From the cell containing the given text, extract its center point as (X, Y) coordinate. 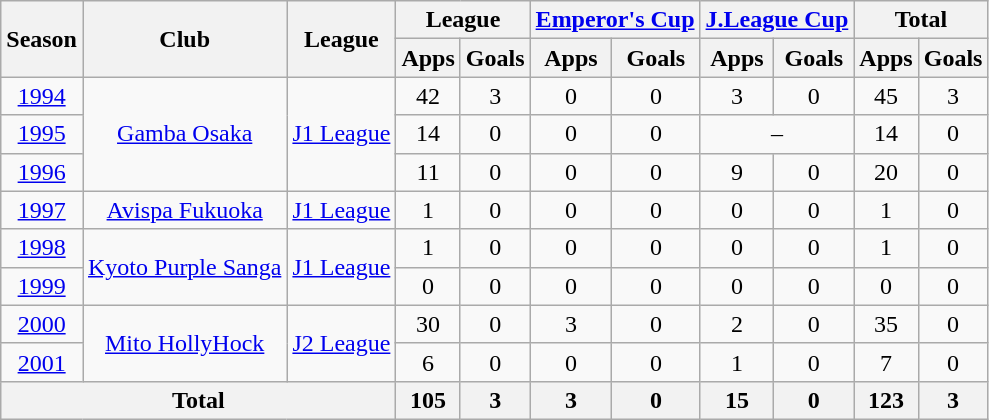
2001 (42, 362)
1994 (42, 96)
35 (886, 324)
105 (428, 400)
Avispa Fukuoka (184, 210)
Gamba Osaka (184, 134)
J.League Cup (777, 20)
Mito HollyHock (184, 343)
– (777, 134)
2 (737, 324)
J2 League (342, 343)
45 (886, 96)
1996 (42, 172)
1998 (42, 248)
Kyoto Purple Sanga (184, 267)
Club (184, 39)
15 (737, 400)
11 (428, 172)
42 (428, 96)
7 (886, 362)
6 (428, 362)
1999 (42, 286)
Season (42, 39)
20 (886, 172)
30 (428, 324)
Emperor's Cup (615, 20)
1995 (42, 134)
9 (737, 172)
123 (886, 400)
1997 (42, 210)
2000 (42, 324)
